Capture the cell that displays the provided text and extract its (X, Y) central coordinate. 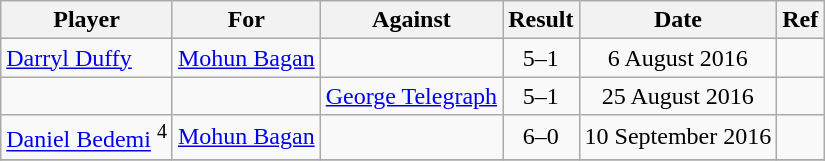
Against (411, 20)
Result (541, 20)
Player (87, 20)
10 September 2016 (678, 138)
Date (678, 20)
25 August 2016 (678, 96)
6 August 2016 (678, 58)
Darryl Duffy (87, 58)
George Telegraph (411, 96)
For (246, 20)
Ref (800, 20)
6–0 (541, 138)
Daniel Bedemi 4 (87, 138)
